Capture the cell that displays the provided text and extract its [X, Y] central coordinate. 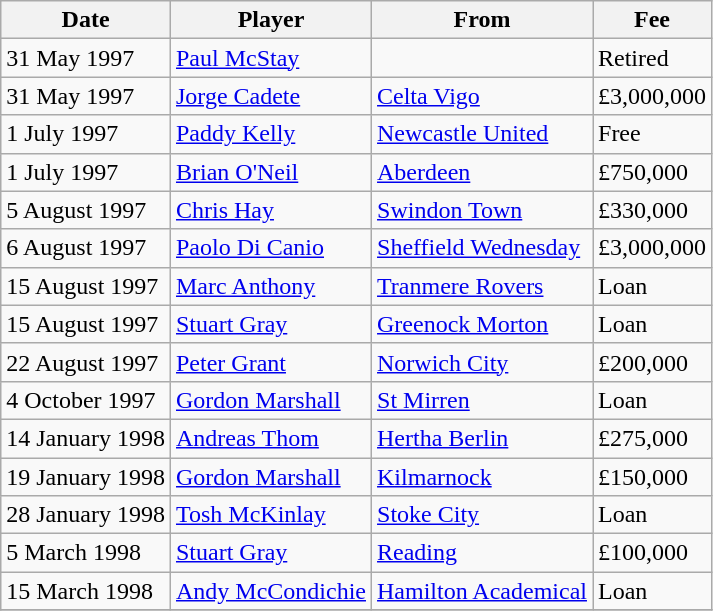
Newcastle United [482, 134]
St Mirren [482, 400]
Paddy Kelly [270, 134]
Tranmere Rovers [482, 286]
Free [652, 134]
Peter Grant [270, 362]
Sheffield Wednesday [482, 248]
Marc Anthony [270, 286]
19 January 1998 [86, 477]
14 January 1998 [86, 438]
Andreas Thom [270, 438]
22 August 1997 [86, 362]
Tosh McKinlay [270, 515]
Andy McCondichie [270, 591]
Fee [652, 20]
Paul McStay [270, 58]
28 January 1998 [86, 515]
Jorge Cadete [270, 96]
Greenock Morton [482, 324]
5 March 1998 [86, 553]
Retired [652, 58]
£150,000 [652, 477]
Hamilton Academical [482, 591]
Celta Vigo [482, 96]
From [482, 20]
£200,000 [652, 362]
Stoke City [482, 515]
Hertha Berlin [482, 438]
6 August 1997 [86, 248]
4 October 1997 [86, 400]
Swindon Town [482, 210]
Norwich City [482, 362]
Brian O'Neil [270, 172]
Date [86, 20]
Reading [482, 553]
Player [270, 20]
5 August 1997 [86, 210]
15 March 1998 [86, 591]
Chris Hay [270, 210]
£750,000 [652, 172]
Paolo Di Canio [270, 248]
£100,000 [652, 553]
Aberdeen [482, 172]
£275,000 [652, 438]
£330,000 [652, 210]
Kilmarnock [482, 477]
